Provide the [x, y] coordinate of the cell's center where the given text is located.  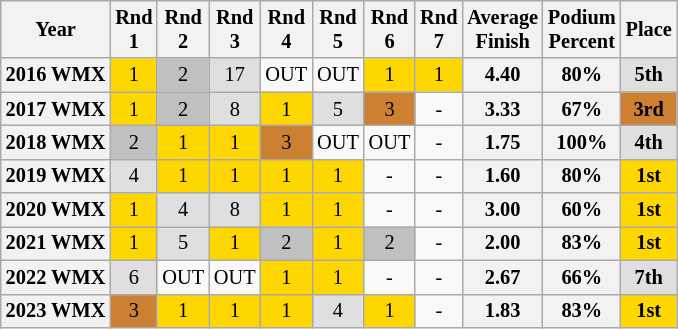
PodiumPercent [582, 29]
1.83 [502, 311]
Year [56, 29]
2016 WMX [56, 75]
4th [649, 142]
17 [235, 75]
Rnd7 [438, 29]
Rnd3 [235, 29]
2.67 [502, 277]
66% [582, 277]
AverageFinish [502, 29]
5th [649, 75]
2020 WMX [56, 210]
2022 WMX [56, 277]
67% [582, 109]
3.33 [502, 109]
2021 WMX [56, 243]
Rnd2 [183, 29]
2018 WMX [56, 142]
Rnd6 [390, 29]
2.00 [502, 243]
3rd [649, 109]
100% [582, 142]
1.60 [502, 176]
2019 WMX [56, 176]
7th [649, 277]
3.00 [502, 210]
Place [649, 29]
6 [134, 277]
1.75 [502, 142]
60% [582, 210]
Rnd1 [134, 29]
4.40 [502, 75]
Rnd4 [287, 29]
Rnd5 [338, 29]
2017 WMX [56, 109]
2023 WMX [56, 311]
